Identify which cell holds the provided text, then report its [X, Y] central coordinate. 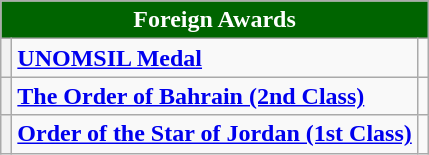
The Order of Bahrain (2nd Class) [214, 96]
UNOMSIL Medal [214, 58]
Order of the Star of Jordan (1st Class) [214, 134]
Foreign Awards [215, 20]
